Scan for the cell matching the given text and deliver its [X, Y] coordinate at center. 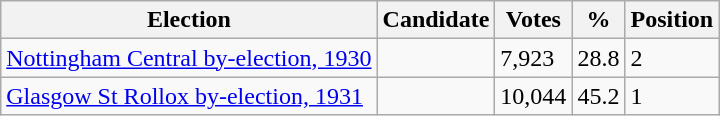
10,044 [534, 96]
7,923 [534, 58]
Votes [534, 20]
1 [672, 96]
45.2 [598, 96]
Election [189, 20]
Glasgow St Rollox by-election, 1931 [189, 96]
Nottingham Central by-election, 1930 [189, 58]
2 [672, 58]
% [598, 20]
Position [672, 20]
Candidate [436, 20]
28.8 [598, 58]
